Pinpoint the cell where the given text exists, returning its (x, y) midpoint coordinate. 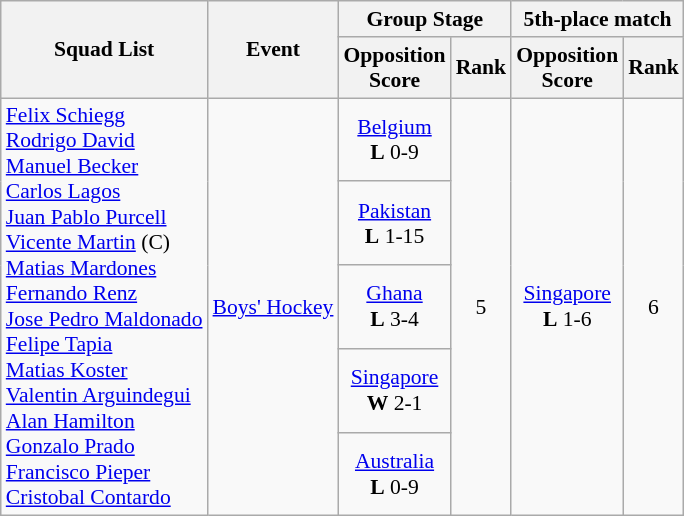
Pakistan L 1-15 (394, 224)
Squad List (104, 50)
Ghana L 3-4 (394, 307)
Singapore W 2-1 (394, 391)
5th-place match (598, 19)
Group Stage (424, 19)
Belgium L 0-9 (394, 140)
5 (482, 307)
Singapore L 1-6 (567, 307)
Event (274, 50)
6 (654, 307)
Boys' Hockey (274, 307)
Australia L 0-9 (394, 474)
